Identify which cell holds the provided text, then report its (X, Y) central coordinate. 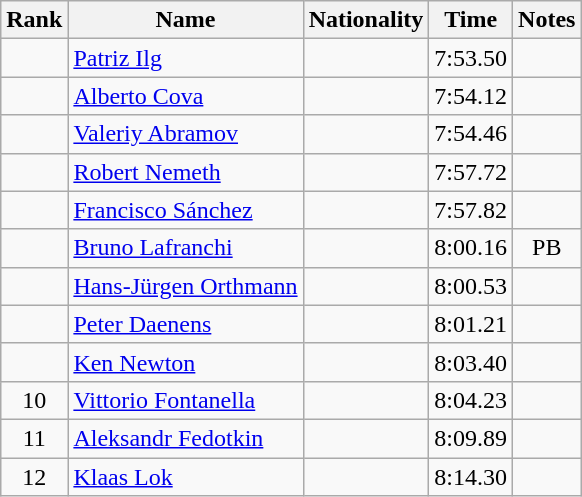
Klaas Lok (186, 477)
8:00.16 (471, 248)
8:09.89 (471, 438)
7:57.82 (471, 210)
8:04.23 (471, 400)
Robert Nemeth (186, 172)
Hans-Jürgen Orthmann (186, 286)
Nationality (366, 20)
Francisco Sánchez (186, 210)
Bruno Lafranchi (186, 248)
Patriz Ilg (186, 58)
Peter Daenens (186, 324)
Valeriy Abramov (186, 134)
Ken Newton (186, 362)
8:14.30 (471, 477)
11 (34, 438)
7:54.12 (471, 96)
7:57.72 (471, 172)
Rank (34, 20)
7:54.46 (471, 134)
10 (34, 400)
12 (34, 477)
PB (547, 248)
Alberto Cova (186, 96)
Notes (547, 20)
8:01.21 (471, 324)
Aleksandr Fedotkin (186, 438)
8:00.53 (471, 286)
Name (186, 20)
Vittorio Fontanella (186, 400)
8:03.40 (471, 362)
Time (471, 20)
7:53.50 (471, 58)
